Extract the (x, y) coordinate from the center of the cell holding the provided text.  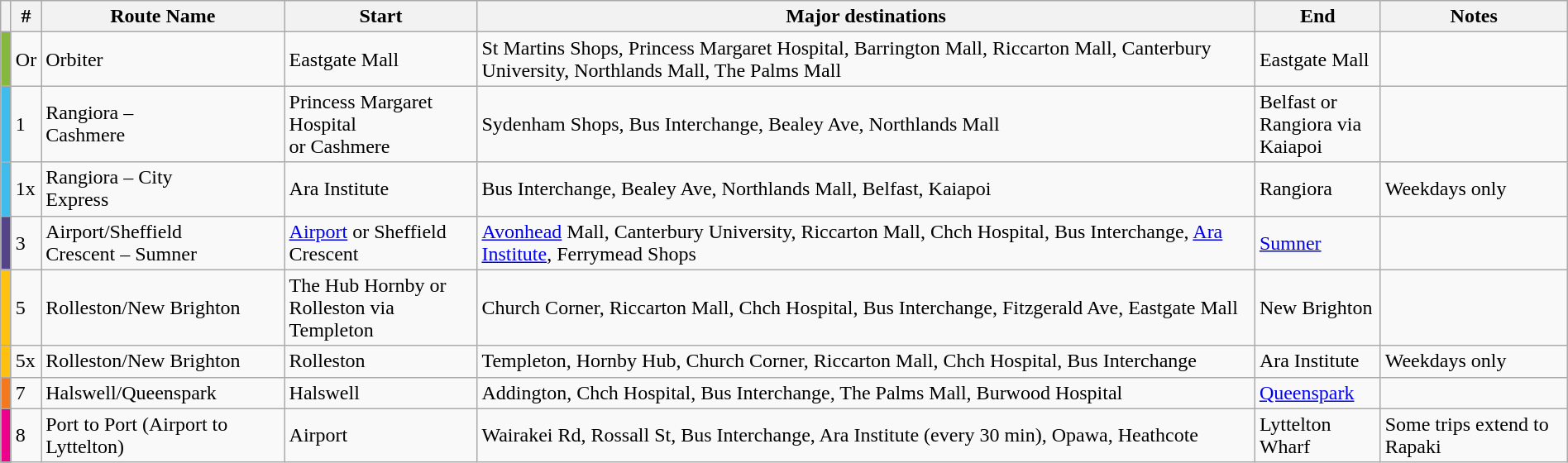
3 (26, 243)
5 (26, 308)
Some trips extend to Rapaki (1474, 435)
Route Name (163, 17)
Sydenham Shops, Bus Interchange, Bealey Ave, Northlands Mall (866, 124)
Rangiora –Cashmere (163, 124)
Addington, Chch Hospital, Bus Interchange, The Palms Mall, Burwood Hospital (866, 393)
Halswell/Queenspark (163, 393)
7 (26, 393)
Church Corner, Riccarton Mall, Chch Hospital, Bus Interchange, Fitzgerald Ave, Eastgate Mall (866, 308)
Start (380, 17)
1x (26, 189)
Rangiora – CityExpress (163, 189)
New Brighton (1317, 308)
Templeton, Hornby Hub, Church Corner, Riccarton Mall, Chch Hospital, Bus Interchange (866, 361)
Orbiter (163, 60)
Major destinations (866, 17)
Wairakei Rd, Rossall St, Bus Interchange, Ara Institute (every 30 min), Opawa, Heathcote (866, 435)
Airport or Sheffield Crescent (380, 243)
St Martins Shops, Princess Margaret Hospital, Barrington Mall, Riccarton Mall, Canterbury University, Northlands Mall, The Palms Mall (866, 60)
Notes (1474, 17)
Sumner (1317, 243)
1 (26, 124)
Princess Margaret Hospitalor Cashmere (380, 124)
5x (26, 361)
Rolleston (380, 361)
Belfast orRangiora viaKaiapoi (1317, 124)
Airport/SheffieldCrescent – Sumner (163, 243)
Halswell (380, 393)
Or (26, 60)
The Hub Hornby orRolleston via Templeton (380, 308)
Bus Interchange, Bealey Ave, Northlands Mall, Belfast, Kaiapoi (866, 189)
End (1317, 17)
Avonhead Mall, Canterbury University, Riccarton Mall, Chch Hospital, Bus Interchange, Ara Institute, Ferrymead Shops (866, 243)
Port to Port (Airport to Lyttelton) (163, 435)
# (26, 17)
Lyttelton Wharf (1317, 435)
Airport (380, 435)
Rangiora (1317, 189)
Queenspark (1317, 393)
8 (26, 435)
